Provide the (x, y) coordinate of the cell's center where the given text is located.  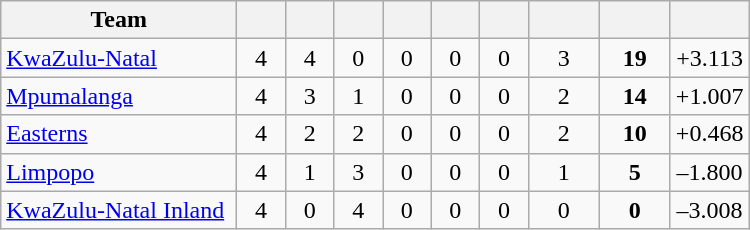
14 (634, 96)
5 (634, 172)
Mpumalanga (119, 96)
KwaZulu-Natal (119, 58)
Easterns (119, 134)
+1.007 (710, 96)
Team (119, 20)
19 (634, 58)
KwaZulu-Natal Inland (119, 210)
+3.113 (710, 58)
–3.008 (710, 210)
+0.468 (710, 134)
10 (634, 134)
–1.800 (710, 172)
Limpopo (119, 172)
